Return [X, Y] of the center of cell containing provided text 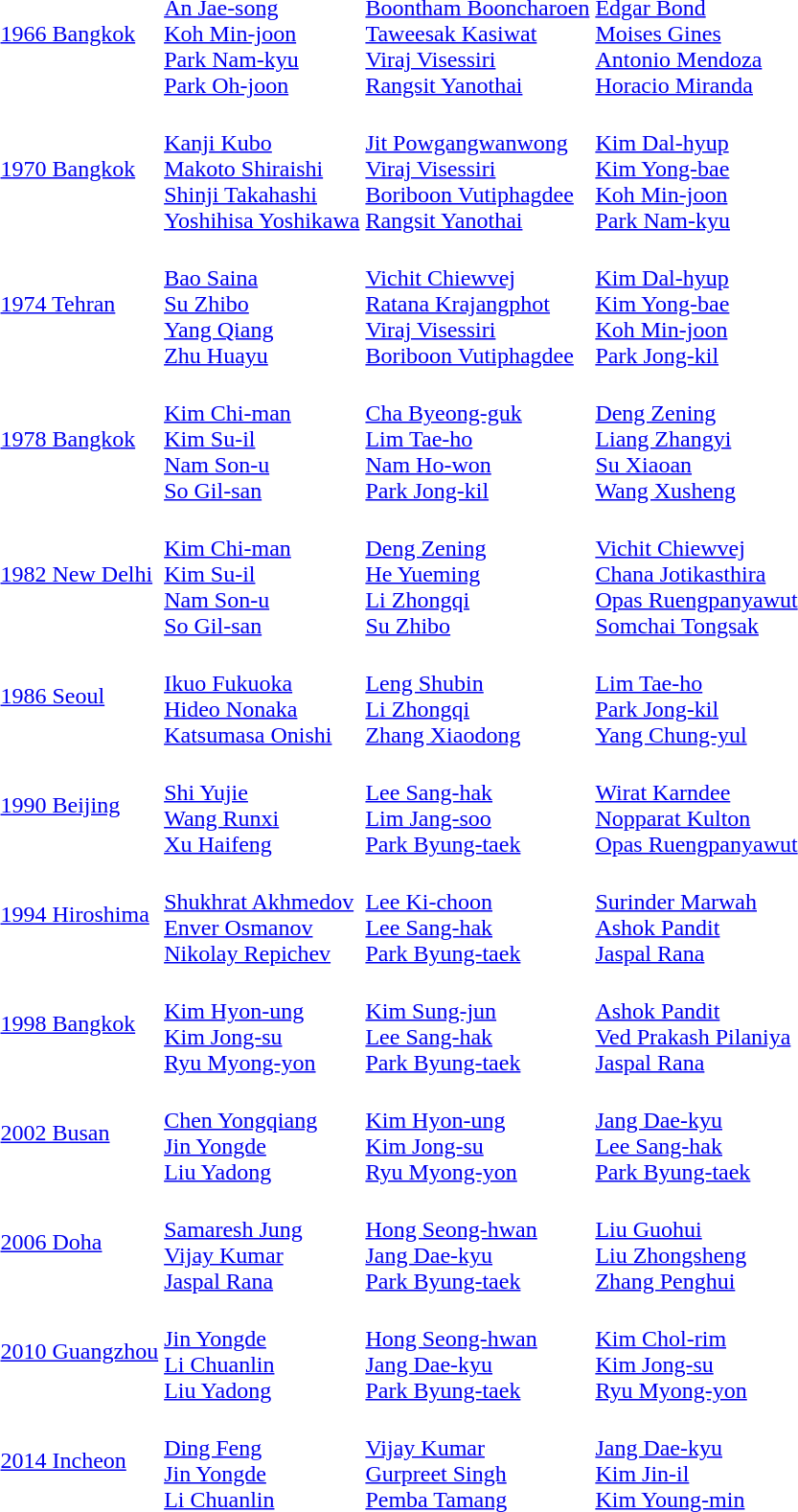
Lee Sang-hakLim Jang-sooPark Byung-taek [477, 805]
Leng ShubinLi ZhongqiZhang Xiaodong [477, 696]
Jin YongdeLi ChuanlinLiu Yadong [262, 1351]
Kanji KuboMakoto ShiraishiShinji TakahashiYoshihisa Yoshikawa [262, 169]
Chen YongqiangJin YongdeLiu Yadong [262, 1133]
Lee Ki-choonLee Sang-hakPark Byung-taek [477, 914]
Shukhrat AkhmedovEnver OsmanovNikolay Repichev [262, 914]
Kim Sung-junLee Sang-hakPark Byung-taek [477, 1023]
Cha Byeong-gukLim Tae-hoNam Ho-wonPark Jong-kil [477, 439]
Ikuo FukuokaHideo NonakaKatsumasa Onishi [262, 696]
Deng ZeningHe YuemingLi ZhongqiSu Zhibo [477, 574]
Jit PowgangwanwongViraj VisessiriBoriboon VutiphagdeeRangsit Yanothai [477, 169]
Samaresh JungVijay KumarJaspal Rana [262, 1242]
Shi YujieWang RunxiXu Haifeng [262, 805]
Vichit ChiewvejRatana KrajangphotViraj VisessiriBoriboon Vutiphagdee [477, 304]
Bao SainaSu ZhiboYang QiangZhu Huayu [262, 304]
